Scan for the cell matching the given text and deliver its [x, y] coordinate at center. 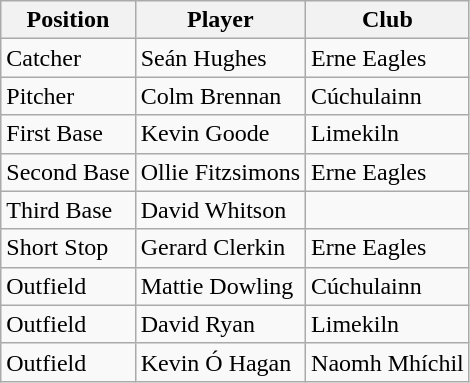
Short Stop [68, 248]
Naomh Mhíchil [388, 362]
First Base [68, 134]
Third Base [68, 210]
Position [68, 20]
Ollie Fitzsimons [220, 172]
Kevin Ó Hagan [220, 362]
Catcher [68, 58]
Seán Hughes [220, 58]
Player [220, 20]
Gerard Clerkin [220, 248]
David Ryan [220, 324]
Pitcher [68, 96]
David Whitson [220, 210]
Mattie Dowling [220, 286]
Kevin Goode [220, 134]
Club [388, 20]
Second Base [68, 172]
Colm Brennan [220, 96]
